Pinpoint the cell where the given text exists, returning its (X, Y) midpoint coordinate. 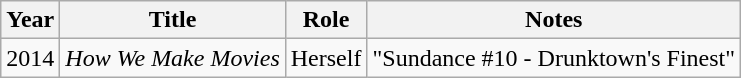
Year (30, 20)
How We Make Movies (172, 58)
2014 (30, 58)
Herself (326, 58)
"Sundance #10 - Drunktown's Finest" (554, 58)
Role (326, 20)
Notes (554, 20)
Title (172, 20)
